Capture the cell that displays the provided text and extract its (X, Y) central coordinate. 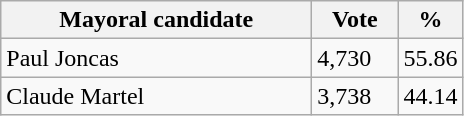
4,730 (355, 58)
% (430, 20)
Claude Martel (156, 96)
44.14 (430, 96)
3,738 (355, 96)
Paul Joncas (156, 58)
55.86 (430, 58)
Vote (355, 20)
Mayoral candidate (156, 20)
